Scan for the cell matching the given text and deliver its [x, y] coordinate at center. 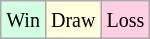
Draw [72, 20]
Win [24, 20]
Loss [126, 20]
